Detect which cell encompasses the target text, then output its [X, Y] center coordinate. 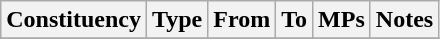
MPs [342, 20]
Type [176, 20]
Notes [404, 20]
From [242, 20]
Constituency [74, 20]
To [294, 20]
